Pinpoint the cell where the given text exists, returning its [X, Y] midpoint coordinate. 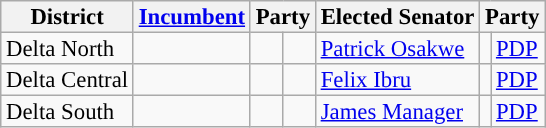
Elected Senator [397, 17]
Patrick Osakwe [397, 49]
Incumbent [192, 17]
James Manager [397, 112]
Delta Central [68, 80]
Delta South [68, 112]
District [68, 17]
Delta North [68, 49]
Felix Ibru [397, 80]
